Return (x, y) of the center of cell containing provided text 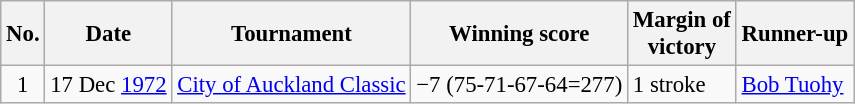
Tournament (292, 34)
17 Dec 1972 (108, 85)
1 stroke (682, 85)
Winning score (520, 34)
Date (108, 34)
No. (23, 34)
−7 (75-71-67-64=277) (520, 85)
Margin ofvictory (682, 34)
City of Auckland Classic (292, 85)
1 (23, 85)
Bob Tuohy (794, 85)
Runner-up (794, 34)
